Extract the (X, Y) coordinate from the center of the cell holding the provided text.  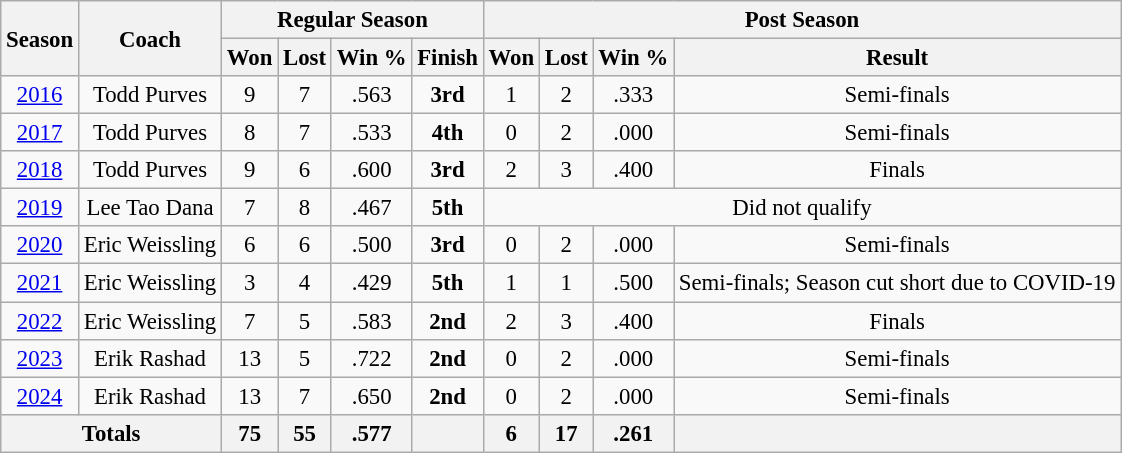
.583 (371, 321)
Result (898, 58)
2023 (40, 358)
Semi-finals; Season cut short due to COVID-19 (898, 283)
.429 (371, 283)
2018 (40, 170)
Post Season (802, 20)
Coach (150, 38)
2020 (40, 245)
2016 (40, 95)
Totals (112, 433)
Finish (448, 58)
.563 (371, 95)
17 (566, 433)
.600 (371, 170)
2017 (40, 133)
Season (40, 38)
4 (305, 283)
.261 (633, 433)
55 (305, 433)
.333 (633, 95)
Lee Tao Dana (150, 208)
75 (250, 433)
2022 (40, 321)
.722 (371, 358)
4th (448, 133)
2024 (40, 396)
Regular Season (353, 20)
2019 (40, 208)
.650 (371, 396)
.467 (371, 208)
Did not qualify (802, 208)
.577 (371, 433)
2021 (40, 283)
.533 (371, 133)
